Detect which cell encompasses the target text, then output its (x, y) center coordinate. 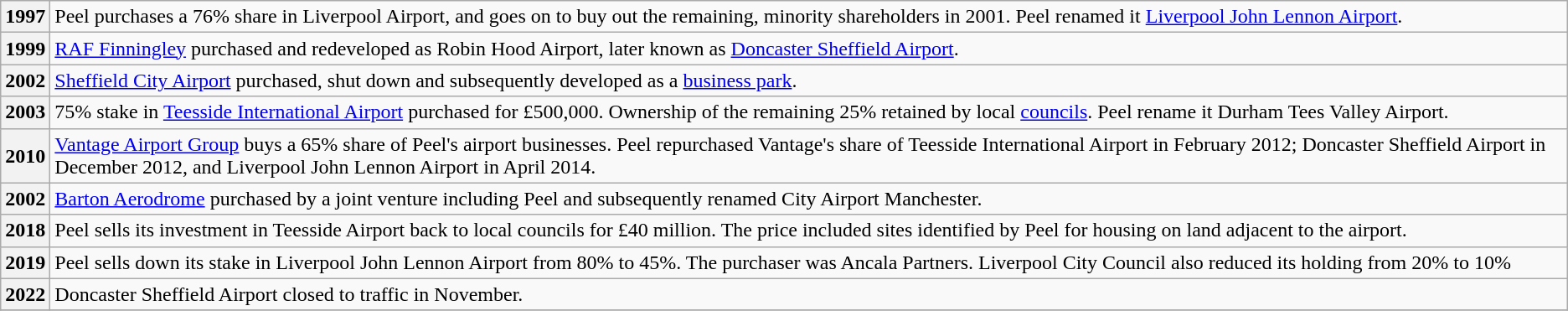
2010 (25, 156)
2018 (25, 231)
Barton Aerodrome purchased by a joint venture including Peel and subsequently renamed City Airport Manchester. (809, 199)
2019 (25, 262)
2022 (25, 294)
1997 (25, 17)
Doncaster Sheffield Airport closed to traffic in November. (809, 294)
1999 (25, 49)
2003 (25, 112)
RAF Finningley purchased and redeveloped as Robin Hood Airport, later known as Doncaster Sheffield Airport. (809, 49)
Sheffield City Airport purchased, shut down and subsequently developed as a business park. (809, 80)
